Pinpoint the cell where the given text exists, returning its [X, Y] midpoint coordinate. 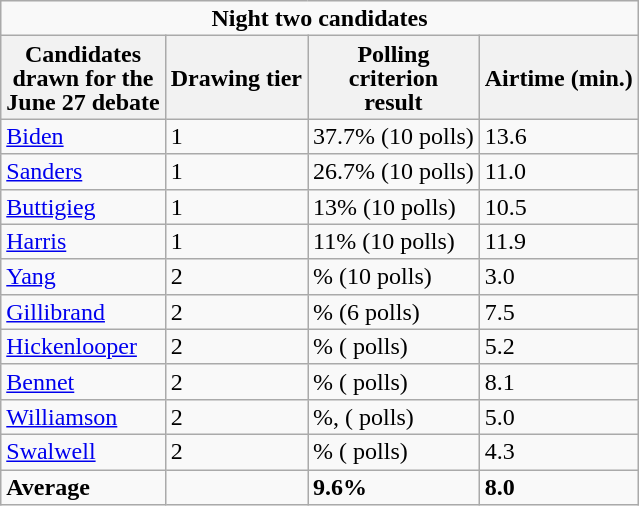
Airtime (min.) [558, 78]
Swalwell [83, 452]
4.3 [558, 452]
Bennet [83, 382]
% (10 polls) [394, 276]
Yang [83, 276]
37.7% (10 polls) [394, 136]
Average [83, 488]
Buttigieg [83, 206]
13.6 [558, 136]
Gillibrand [83, 312]
13% (10 polls) [394, 206]
9.6% [394, 488]
11.9 [558, 242]
Drawing tier [236, 78]
Sanders [83, 172]
5.2 [558, 346]
Hickenlooper [83, 346]
% (6 polls) [394, 312]
%, ( polls) [394, 416]
5.0 [558, 416]
Candidates drawn for the June 27 debate [83, 78]
10.5 [558, 206]
11% (10 polls) [394, 242]
8.1 [558, 382]
3.0 [558, 276]
Night two candidates [320, 18]
8.0 [558, 488]
Williamson [83, 416]
Biden [83, 136]
Polling criterion result [394, 78]
26.7% (10 polls) [394, 172]
Harris [83, 242]
11.0 [558, 172]
7.5 [558, 312]
